Capture the cell that displays the provided text and extract its [X, Y] central coordinate. 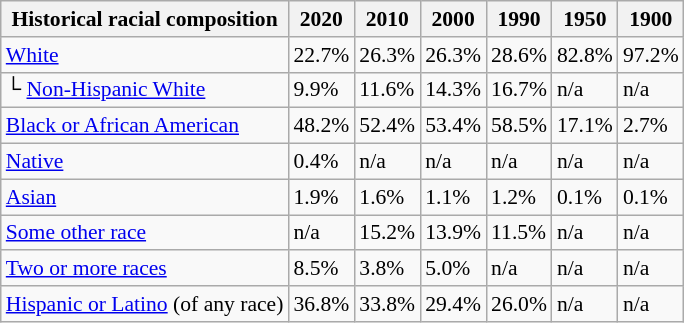
Historical racial composition [145, 19]
White [145, 55]
11.6% [387, 90]
└ Non-Hispanic White [145, 90]
9.9% [321, 90]
48.2% [321, 126]
8.5% [321, 269]
5.0% [453, 269]
1990 [519, 19]
1.9% [321, 197]
33.8% [387, 304]
15.2% [387, 233]
Asian [145, 197]
Black or African American [145, 126]
28.6% [519, 55]
29.4% [453, 304]
1.6% [387, 197]
14.3% [453, 90]
3.8% [387, 269]
58.5% [519, 126]
1.1% [453, 197]
2020 [321, 19]
Some other race [145, 233]
52.4% [387, 126]
Two or more races [145, 269]
11.5% [519, 233]
17.1% [585, 126]
26.0% [519, 304]
2010 [387, 19]
97.2% [651, 55]
53.4% [453, 126]
1900 [651, 19]
2000 [453, 19]
0.4% [321, 162]
22.7% [321, 55]
1.2% [519, 197]
16.7% [519, 90]
Hispanic or Latino (of any race) [145, 304]
2.7% [651, 126]
82.8% [585, 55]
36.8% [321, 304]
1950 [585, 19]
Native [145, 162]
13.9% [453, 233]
